Determine the [x, y] coordinate at the center of the cell enclosing the given text.  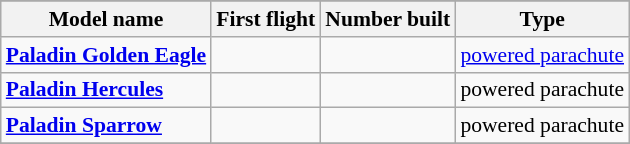
First flight [266, 19]
Paladin Sparrow [106, 126]
Paladin Hercules [106, 90]
Type [542, 19]
Number built [388, 19]
Model name [106, 19]
Paladin Golden Eagle [106, 55]
